Output the [X, Y] coordinate of the center of the cell containing the given text.  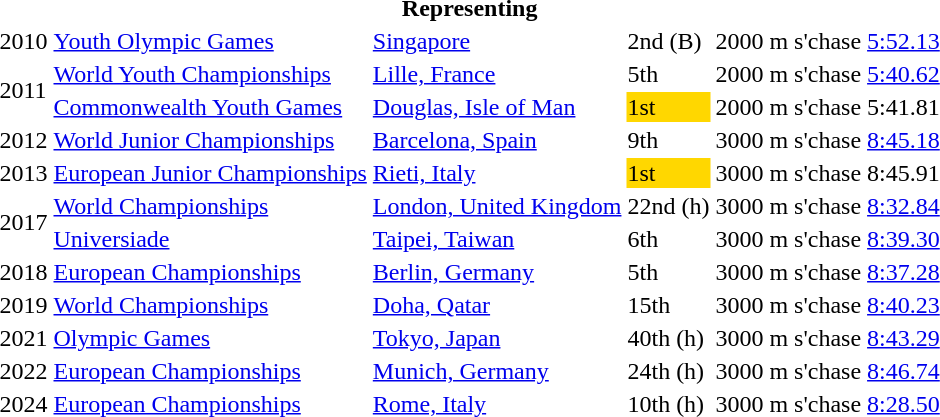
Lille, France [497, 74]
15th [668, 305]
Youth Olympic Games [210, 41]
Doha, Qatar [497, 305]
Universiade [210, 239]
Berlin, Germany [497, 272]
2nd (B) [668, 41]
22nd (h) [668, 206]
Taipei, Taiwan [497, 239]
40th (h) [668, 338]
Douglas, Isle of Man [497, 107]
24th (h) [668, 371]
European Junior Championships [210, 173]
Rieti, Italy [497, 173]
9th [668, 140]
World Youth Championships [210, 74]
Singapore [497, 41]
6th [668, 239]
Olympic Games [210, 338]
Munich, Germany [497, 371]
Commonwealth Youth Games [210, 107]
London, United Kingdom [497, 206]
Tokyo, Japan [497, 338]
World Junior Championships [210, 140]
Barcelona, Spain [497, 140]
